Search for the cell housing the specified text and yield its [X, Y] center coordinate. 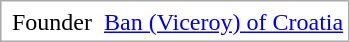
Ban (Viceroy) of Croatia [223, 23]
Founder [52, 23]
